For the text-containing cell, return its midpoint in [X, Y] coordinate format. 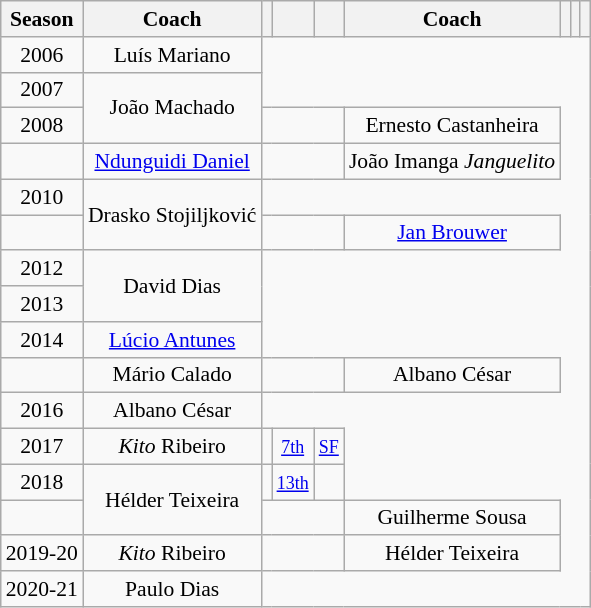
João Machado [172, 108]
Paulo Dias [172, 589]
2012 [42, 269]
13th [293, 482]
2010 [42, 197]
Guilherme Sousa [452, 518]
7th [293, 447]
2017 [42, 447]
João Imanga Janguelito [452, 162]
David Dias [172, 286]
SF [329, 447]
2020-21 [42, 589]
2014 [42, 340]
2016 [42, 411]
Ndunguidi Daniel [172, 162]
2008 [42, 126]
2018 [42, 482]
2013 [42, 304]
Luís Mariano [172, 55]
Mário Calado [172, 375]
Jan Brouwer [452, 233]
Ernesto Castanheira [452, 126]
Lúcio Antunes [172, 340]
2019-20 [42, 554]
Season [42, 19]
2007 [42, 90]
Drasko Stojiljković [172, 214]
2006 [42, 55]
